Return (X, Y) of the center of cell containing provided text 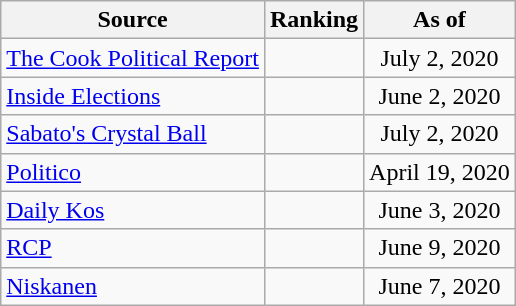
Ranking (314, 20)
April 19, 2020 (440, 172)
RCP (133, 248)
Politico (133, 172)
June 3, 2020 (440, 210)
Inside Elections (133, 96)
Sabato's Crystal Ball (133, 134)
Source (133, 20)
As of (440, 20)
June 2, 2020 (440, 96)
The Cook Political Report (133, 58)
June 7, 2020 (440, 286)
Niskanen (133, 286)
June 9, 2020 (440, 248)
Daily Kos (133, 210)
